For the text-containing cell, return its midpoint in (X, Y) coordinate format. 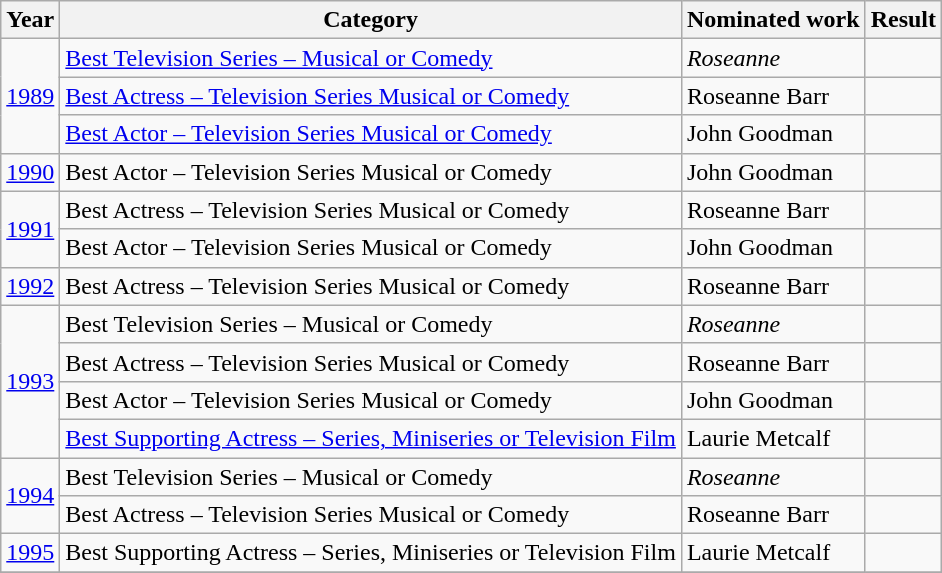
1992 (30, 286)
Result (903, 20)
Category (371, 20)
1993 (30, 381)
1995 (30, 553)
1991 (30, 229)
Nominated work (773, 20)
1994 (30, 496)
1990 (30, 172)
Year (30, 20)
1989 (30, 96)
